Determine the [X, Y] coordinate at the center of the cell enclosing the given text.  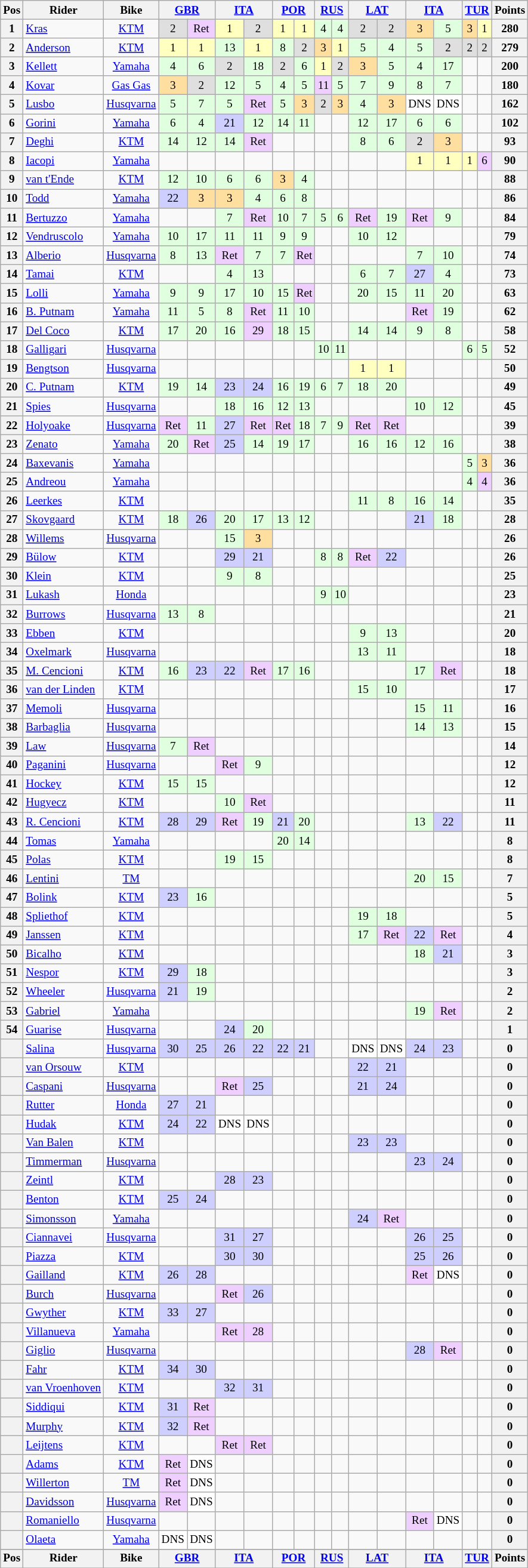
93 [510, 142]
Janssen [63, 935]
Timmerman [63, 1162]
Paganini [63, 765]
54 [12, 1030]
Fahr [63, 1370]
279 [510, 48]
Bicalho [63, 954]
Wheeler [63, 992]
Kellett [63, 66]
44 [12, 841]
Alberio [63, 255]
Del Coco [63, 331]
Bülow [63, 557]
86 [510, 199]
37 [12, 708]
Galligari [63, 350]
Davidsson [63, 1502]
Ciannavei [63, 1237]
42 [12, 803]
180 [510, 85]
Van Balen [63, 1143]
Rutter [63, 1105]
Bolink [63, 898]
Willems [63, 538]
162 [510, 104]
47 [12, 898]
90 [510, 161]
Lusbo [63, 104]
Willerton [63, 1483]
Leijtens [63, 1445]
Polas [63, 860]
Gas Gas [131, 85]
van Vroenhoven [63, 1388]
Zenato [63, 444]
Lolli [63, 293]
Simonsson [63, 1219]
Andreou [63, 482]
Oxelmark [63, 652]
Romaniello [63, 1521]
Piazza [63, 1256]
74 [510, 255]
Spies [63, 406]
Tomas [63, 841]
Vendruscolo [63, 236]
Villanueva [63, 1332]
Gwyther [63, 1313]
Bertuzzo [63, 218]
40 [12, 765]
Lentini [63, 879]
Klein [63, 577]
Holyoake [63, 426]
Benton [63, 1200]
Siddiqui [63, 1407]
46 [12, 879]
Burrows [63, 614]
Law [63, 747]
Murphy [63, 1427]
Memoli [63, 708]
Kras [63, 29]
Olaeta [63, 1539]
Salina [63, 1049]
48 [12, 916]
Skovgaard [63, 520]
Deghi [63, 142]
Giglio [63, 1351]
Gabriel [63, 1011]
Guarise [63, 1030]
88 [510, 180]
M. Cencioni [63, 671]
Leerkes [63, 501]
84 [510, 218]
Baxevanis [63, 463]
51 [12, 973]
43 [12, 822]
van t'Ende [63, 180]
Adams [63, 1464]
Tamai [63, 275]
Burch [63, 1294]
Nespor [63, 973]
Todd [63, 199]
73 [510, 275]
63 [510, 293]
79 [510, 236]
58 [510, 331]
Caspani [63, 1086]
Gailland [63, 1275]
Iacopi [63, 161]
R. Cencioni [63, 822]
53 [12, 1011]
Bengtson [63, 369]
Hockey [63, 784]
van der Linden [63, 690]
Barbaglia [63, 728]
B. Putnam [63, 312]
Zeintl [63, 1181]
Gorini [63, 123]
Spliethof [63, 916]
200 [510, 66]
41 [12, 784]
C. Putnam [63, 387]
Anderson [63, 48]
102 [510, 123]
Ebben [63, 633]
van Orsouw [63, 1067]
Lukash [63, 595]
Kovar [63, 85]
62 [510, 312]
Hudak [63, 1124]
280 [510, 29]
Hugyecz [63, 803]
